Output the (X, Y) coordinate of the center of the cell containing the given text.  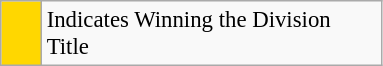
Indicates Winning the Division Title (212, 34)
